Detect which cell encompasses the target text, then output its [X, Y] center coordinate. 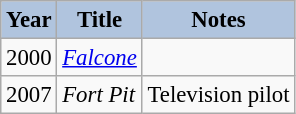
Title [100, 20]
Falcone [100, 58]
Fort Pit [100, 95]
2000 [29, 58]
Television pilot [218, 95]
Year [29, 20]
Notes [218, 20]
2007 [29, 95]
